Return (x, y) of the center of cell containing provided text 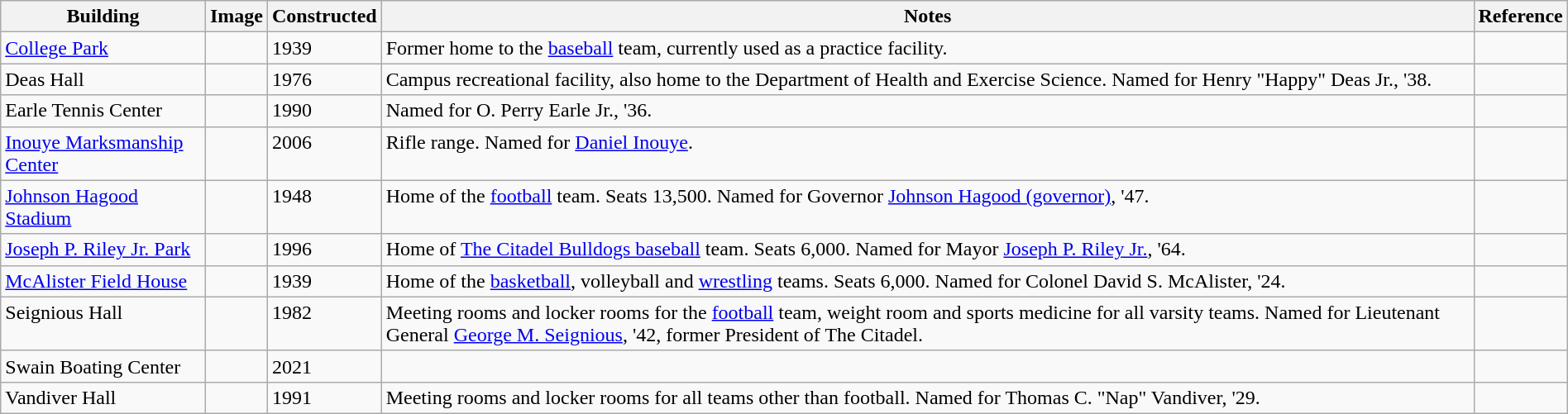
Home of The Citadel Bulldogs baseball team. Seats 6,000. Named for Mayor Joseph P. Riley Jr., '64. (928, 250)
McAlister Field House (103, 281)
Image (237, 17)
1991 (324, 397)
Reference (1520, 17)
Seignious Hall (103, 324)
Deas Hall (103, 79)
2021 (324, 366)
Former home to the baseball team, currently used as a practice facility. (928, 48)
1976 (324, 79)
1948 (324, 207)
Johnson Hagood Stadium (103, 207)
Joseph P. Riley Jr. Park (103, 250)
Home of the basketball, volleyball and wrestling teams. Seats 6,000. Named for Colonel David S. McAlister, '24. (928, 281)
Home of the football team. Seats 13,500. Named for Governor Johnson Hagood (governor), '47. (928, 207)
2006 (324, 154)
Swain Boating Center (103, 366)
1990 (324, 111)
1996 (324, 250)
Notes (928, 17)
Building (103, 17)
Campus recreational facility, also home to the Department of Health and Exercise Science. Named for Henry "Happy" Deas Jr., '38. (928, 79)
Vandiver Hall (103, 397)
Earle Tennis Center (103, 111)
1982 (324, 324)
Constructed (324, 17)
Meeting rooms and locker rooms for all teams other than football. Named for Thomas C. "Nap" Vandiver, '29. (928, 397)
Rifle range. Named for Daniel Inouye. (928, 154)
Inouye Marksmanship Center (103, 154)
Named for O. Perry Earle Jr., '36. (928, 111)
College Park (103, 48)
